Pinpoint the cell where the given text exists, returning its (x, y) midpoint coordinate. 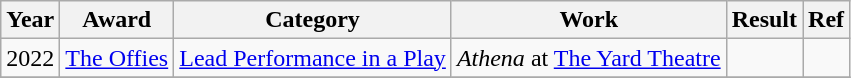
Lead Performance in a Play (313, 58)
Work (588, 20)
Award (117, 20)
Result (764, 20)
2022 (30, 58)
Athena at The Yard Theatre (588, 58)
Year (30, 20)
The Offies (117, 58)
Category (313, 20)
Ref (826, 20)
